Search for the cell housing the specified text and yield its [x, y] center coordinate. 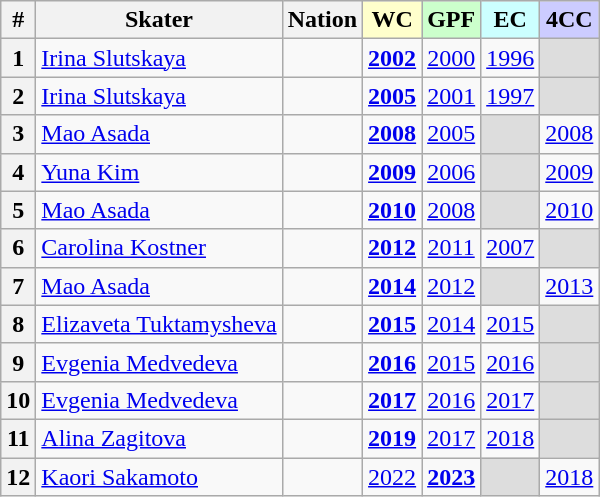
Yuna Kim [159, 172]
1996 [510, 58]
Elizaveta Tuktamysheva [159, 324]
EC [510, 20]
7 [18, 286]
8 [18, 324]
2023 [452, 477]
3 [18, 134]
2022 [392, 477]
Alina Zagitova [159, 438]
2000 [452, 58]
1 [18, 58]
2013 [570, 286]
2001 [452, 96]
Kaori Sakamoto [159, 477]
1997 [510, 96]
11 [18, 438]
2002 [392, 58]
5 [18, 210]
GPF [452, 20]
Carolina Kostner [159, 248]
# [18, 20]
2007 [510, 248]
2006 [452, 172]
2019 [392, 438]
WC [392, 20]
9 [18, 362]
6 [18, 248]
2011 [452, 248]
Nation [322, 20]
4CC [570, 20]
10 [18, 400]
Skater [159, 20]
2 [18, 96]
12 [18, 477]
4 [18, 172]
